Return the [X, Y] coordinate for the center point of the cell that contains the specified text.  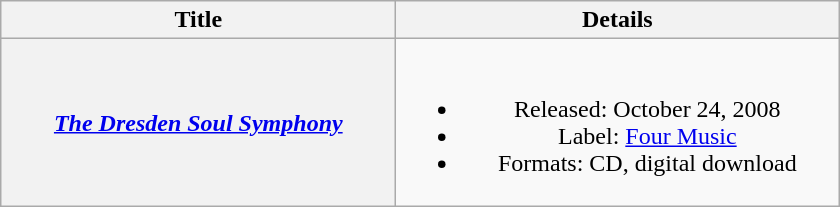
Details [618, 20]
Released: October 24, 2008Label: Four MusicFormats: CD, digital download [618, 122]
Title [198, 20]
The Dresden Soul Symphony [198, 122]
